From the cell containing the given text, extract its center point as [X, Y] coordinate. 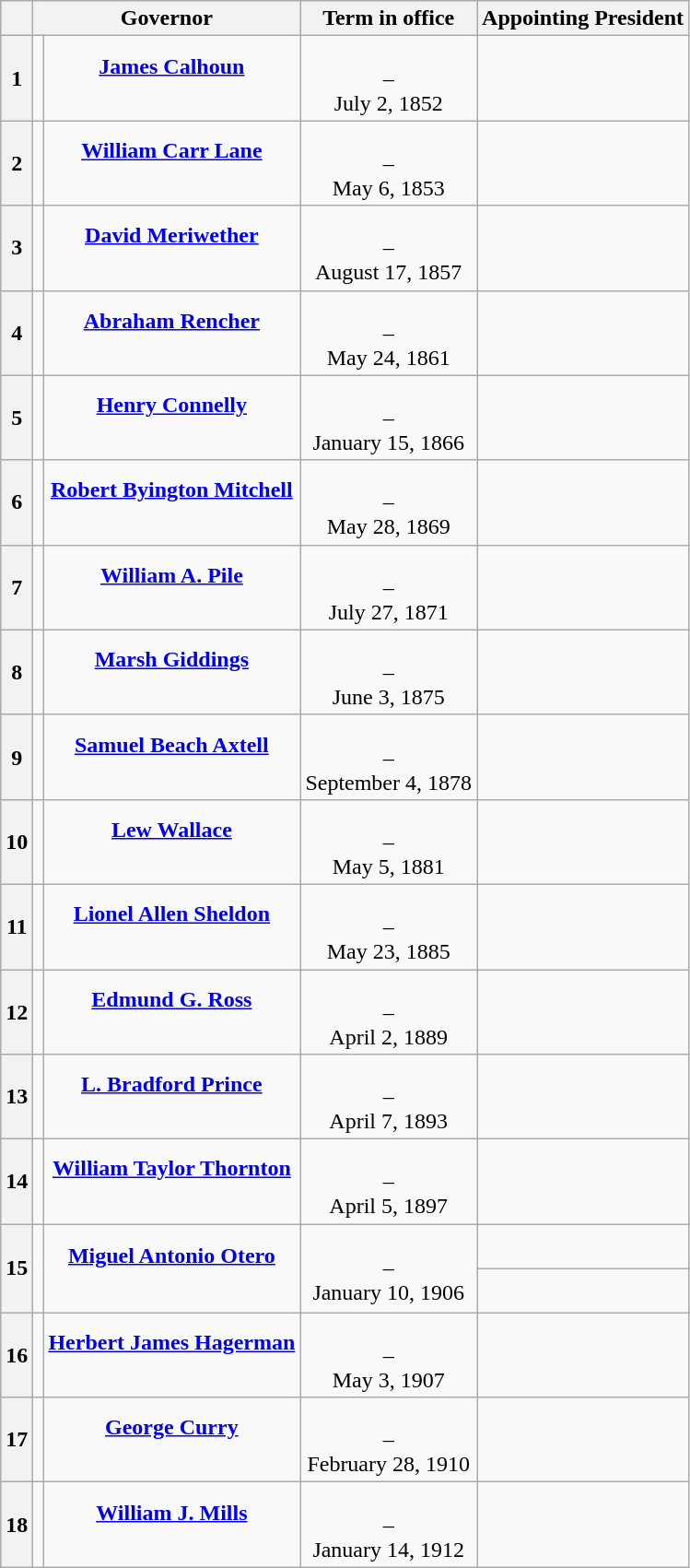
12 [17, 1012]
4 [17, 333]
William J. Mills [171, 1525]
Samuel Beach Axtell [171, 757]
L. Bradford Prince [171, 1097]
8 [17, 672]
9 [17, 757]
–January 10, 1906 [389, 1268]
Term in office [389, 18]
–July 2, 1852 [389, 78]
Edmund G. Ross [171, 1012]
–July 27, 1871 [389, 587]
Robert Byington Mitchell [171, 502]
–May 6, 1853 [389, 163]
–May 23, 1885 [389, 926]
13 [17, 1097]
Governor [167, 18]
10 [17, 842]
–May 24, 1861 [389, 333]
16 [17, 1355]
–May 3, 1907 [389, 1355]
–January 14, 1912 [389, 1525]
–May 5, 1881 [389, 842]
–August 17, 1857 [389, 248]
Henry Connelly [171, 418]
–April 5, 1897 [389, 1182]
–February 28, 1910 [389, 1440]
–September 4, 1878 [389, 757]
15 [17, 1268]
Lew Wallace [171, 842]
2 [17, 163]
Miguel Antonio Otero [171, 1268]
–May 28, 1869 [389, 502]
17 [17, 1440]
–January 15, 1866 [389, 418]
Abraham Rencher [171, 333]
Appointing President [583, 18]
George Curry [171, 1440]
–April 2, 1889 [389, 1012]
18 [17, 1525]
William Carr Lane [171, 163]
7 [17, 587]
–April 7, 1893 [389, 1097]
William A. Pile [171, 587]
14 [17, 1182]
–June 3, 1875 [389, 672]
5 [17, 418]
William Taylor Thornton [171, 1182]
Herbert James Hagerman [171, 1355]
Marsh Giddings [171, 672]
6 [17, 502]
11 [17, 926]
3 [17, 248]
1 [17, 78]
David Meriwether [171, 248]
Lionel Allen Sheldon [171, 926]
James Calhoun [171, 78]
